Return [X, Y] of the center of cell containing provided text 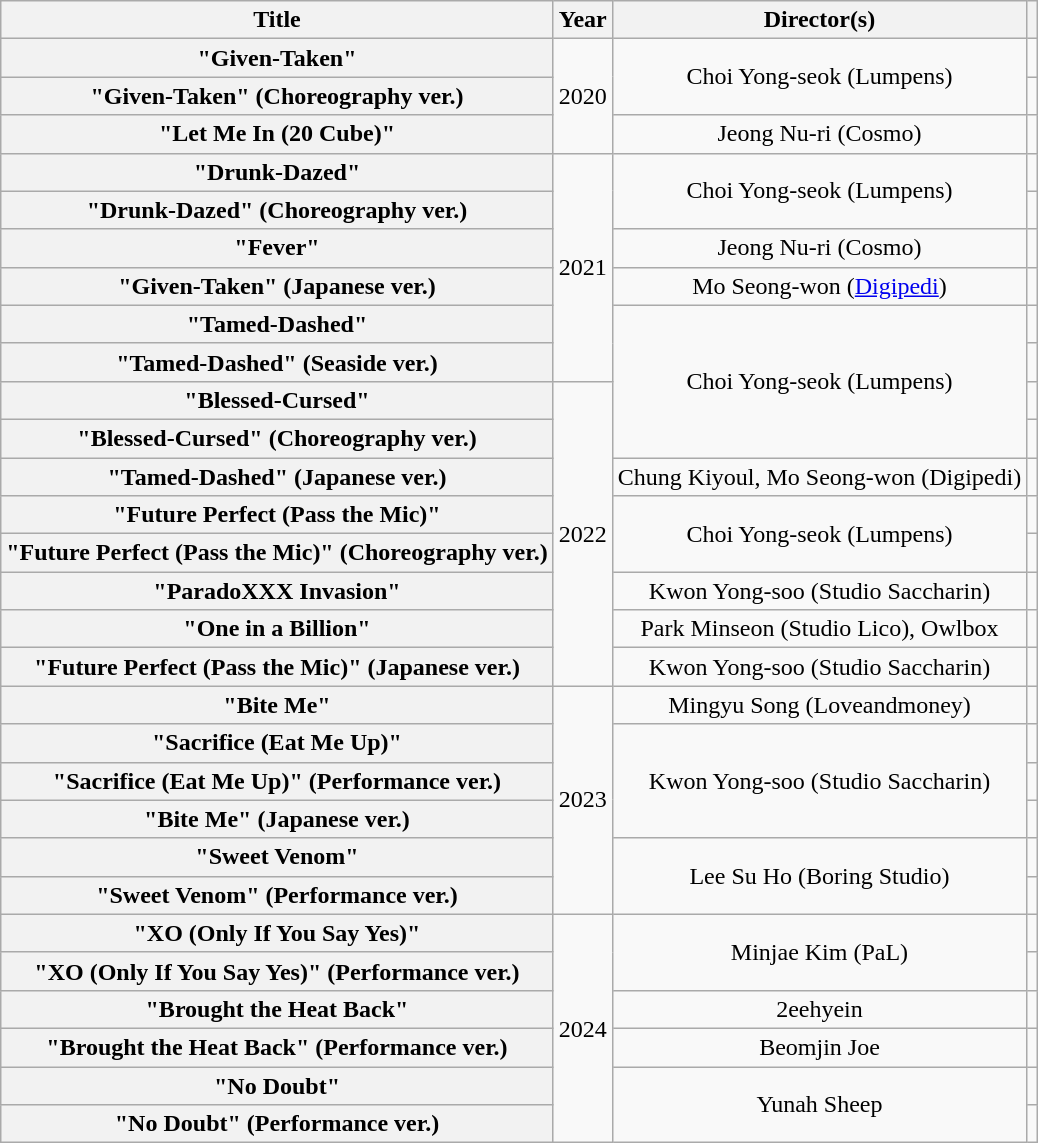
Title [277, 20]
"One in a Billion" [277, 629]
"Given-Taken" [277, 58]
"XO (Only If You Say Yes)" [277, 933]
Mingyu Song (Loveandmoney) [819, 705]
"Tamed-Dashed" (Japanese ver.) [277, 477]
"Given-Taken" (Choreography ver.) [277, 96]
2eehyein [819, 1009]
Lee Su Ho (Boring Studio) [819, 876]
Park Minseon (Studio Lico), Owlbox [819, 629]
Mo Seong-won (Digipedi) [819, 286]
"Drunk-Dazed" [277, 172]
Minjae Kim (PaL) [819, 952]
"Sacrifice (Eat Me Up)" (Performance ver.) [277, 781]
"XO (Only If You Say Yes)" (Performance ver.) [277, 971]
"ParadoXXX Invasion" [277, 591]
2020 [582, 96]
"Brought the Heat Back" (Performance ver.) [277, 1047]
"Future Perfect (Pass the Mic)" (Choreography ver.) [277, 553]
"No Doubt" (Performance ver.) [277, 1124]
"Future Perfect (Pass the Mic)" (Japanese ver.) [277, 667]
"Brought the Heat Back" [277, 1009]
"Bite Me" (Japanese ver.) [277, 819]
2023 [582, 800]
"Blessed-Cursed" (Choreography ver.) [277, 438]
2021 [582, 267]
2024 [582, 1028]
Beomjin Joe [819, 1047]
"Tamed-Dashed" (Seaside ver.) [277, 362]
"Sweet Venom" (Performance ver.) [277, 895]
"Blessed-Cursed" [277, 400]
"Sweet Venom" [277, 857]
"Fever" [277, 248]
"Tamed-Dashed" [277, 324]
Year [582, 20]
"Given-Taken" (Japanese ver.) [277, 286]
Chung Kiyoul, Mo Seong-won (Digipedi) [819, 477]
"Future Perfect (Pass the Mic)" [277, 515]
"Sacrifice (Eat Me Up)" [277, 743]
Yunah Sheep [819, 1104]
"Let Me In (20 Cube)" [277, 134]
"No Doubt" [277, 1085]
"Drunk-Dazed" (Choreography ver.) [277, 210]
2022 [582, 533]
"Bite Me" [277, 705]
Director(s) [819, 20]
